Return [X, Y] of the center of cell containing provided text 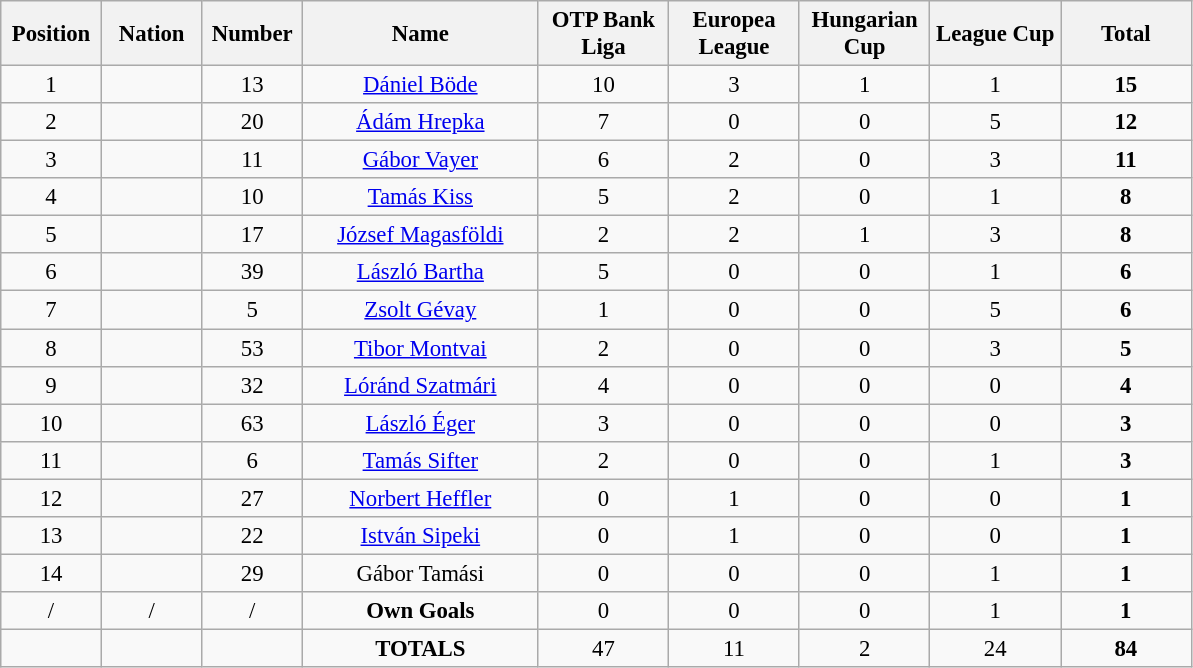
László Éger [421, 423]
Number [252, 34]
Lóránd Szatmári [421, 385]
14 [52, 573]
TOTALS [421, 648]
39 [252, 273]
47 [604, 648]
Own Goals [421, 611]
63 [252, 423]
20 [252, 122]
Zsolt Gévay [421, 310]
Gábor Vayer [421, 160]
32 [252, 385]
István Sipeki [421, 536]
22 [252, 536]
53 [252, 348]
József Magasföldi [421, 235]
Norbert Heffler [421, 498]
15 [1126, 85]
Hungarian Cup [864, 34]
Gábor Tamási [421, 573]
Europea League [734, 34]
Nation [152, 34]
17 [252, 235]
Ádám Hrepka [421, 122]
84 [1126, 648]
László Bartha [421, 273]
27 [252, 498]
OTP Bank Liga [604, 34]
Position [52, 34]
24 [996, 648]
Total [1126, 34]
9 [52, 385]
29 [252, 573]
League Cup [996, 34]
Name [421, 34]
Dániel Böde [421, 85]
Tibor Montvai [421, 348]
Tamás Sifter [421, 460]
Tamás Kiss [421, 197]
